Return the (X, Y) coordinate for the center point of the cell that contains the specified text.  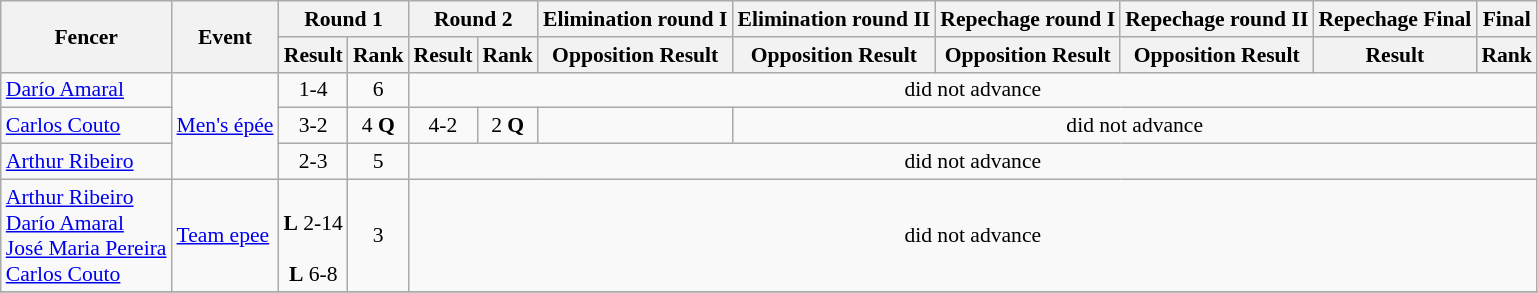
L 2-14 L 6-8 (313, 235)
Arthur Ribeiro Darío Amaral José Maria PereiraCarlos Couto (86, 235)
3 (378, 235)
Team epee (226, 235)
Arthur Ribeiro (86, 162)
Elimination round II (834, 19)
Darío Amaral (86, 90)
Fencer (86, 36)
Repechage round I (1028, 19)
Carlos Couto (86, 126)
Final (1506, 19)
Round 2 (472, 19)
3-2 (313, 126)
Repechage round II (1216, 19)
Event (226, 36)
5 (378, 162)
Men's épée (226, 126)
4 Q (378, 126)
6 (378, 90)
2-3 (313, 162)
Round 1 (343, 19)
4-2 (442, 126)
Elimination round I (635, 19)
2 Q (508, 126)
Repechage Final (1394, 19)
1-4 (313, 90)
